Search for the cell housing the specified text and yield its [X, Y] center coordinate. 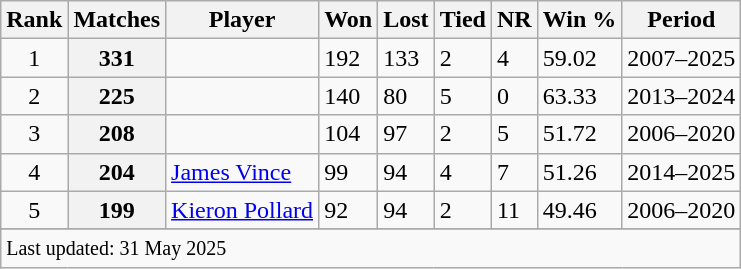
11 [514, 210]
James Vince [242, 172]
NR [514, 20]
59.02 [580, 58]
208 [117, 134]
92 [348, 210]
7 [514, 172]
140 [348, 96]
2014–2025 [682, 172]
199 [117, 210]
192 [348, 58]
Kieron Pollard [242, 210]
97 [406, 134]
80 [406, 96]
2013–2024 [682, 96]
133 [406, 58]
99 [348, 172]
Win % [580, 20]
0 [514, 96]
63.33 [580, 96]
Matches [117, 20]
49.46 [580, 210]
225 [117, 96]
51.72 [580, 134]
104 [348, 134]
Won [348, 20]
331 [117, 58]
51.26 [580, 172]
Lost [406, 20]
1 [34, 58]
Tied [462, 20]
204 [117, 172]
Period [682, 20]
2007–2025 [682, 58]
Last updated: 31 May 2025 [371, 248]
Player [242, 20]
3 [34, 134]
Rank [34, 20]
